Detect which cell encompasses the target text, then output its (X, Y) center coordinate. 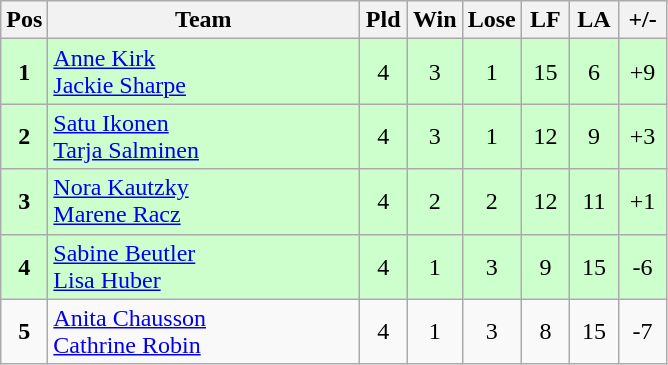
Nora Kautzky Marene Racz (204, 202)
LF (546, 20)
Pld (384, 20)
Sabine Beutler Lisa Huber (204, 266)
Anne Kirk Jackie Sharpe (204, 72)
+9 (642, 72)
Satu Ikonen Tarja Salminen (204, 136)
LA (594, 20)
-6 (642, 266)
Team (204, 20)
+1 (642, 202)
+/- (642, 20)
Pos (24, 20)
+3 (642, 136)
8 (546, 332)
Lose (492, 20)
Win (434, 20)
11 (594, 202)
6 (594, 72)
Anita Chausson Cathrine Robin (204, 332)
-7 (642, 332)
5 (24, 332)
